Return (x, y) of the center of cell containing provided text 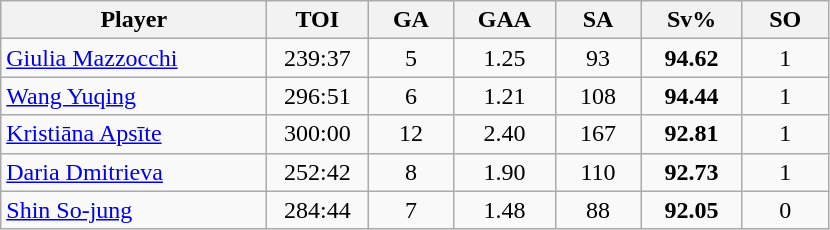
GA (411, 20)
93 (598, 58)
6 (411, 96)
239:37 (318, 58)
1.25 (504, 58)
SA (598, 20)
7 (411, 210)
Daria Dmitrieva (134, 172)
1.21 (504, 96)
0 (785, 210)
Player (134, 20)
108 (598, 96)
296:51 (318, 96)
8 (411, 172)
Wang Yuqing (134, 96)
5 (411, 58)
94.62 (692, 58)
SO (785, 20)
Kristiāna Apsīte (134, 134)
94.44 (692, 96)
1.90 (504, 172)
284:44 (318, 210)
88 (598, 210)
167 (598, 134)
92.73 (692, 172)
TOI (318, 20)
Sv% (692, 20)
Shin So-jung (134, 210)
110 (598, 172)
Giulia Mazzocchi (134, 58)
12 (411, 134)
252:42 (318, 172)
1.48 (504, 210)
2.40 (504, 134)
300:00 (318, 134)
92.81 (692, 134)
92.05 (692, 210)
GAA (504, 20)
